Locate the cell with the specified text and output its (x, y) center coordinate. 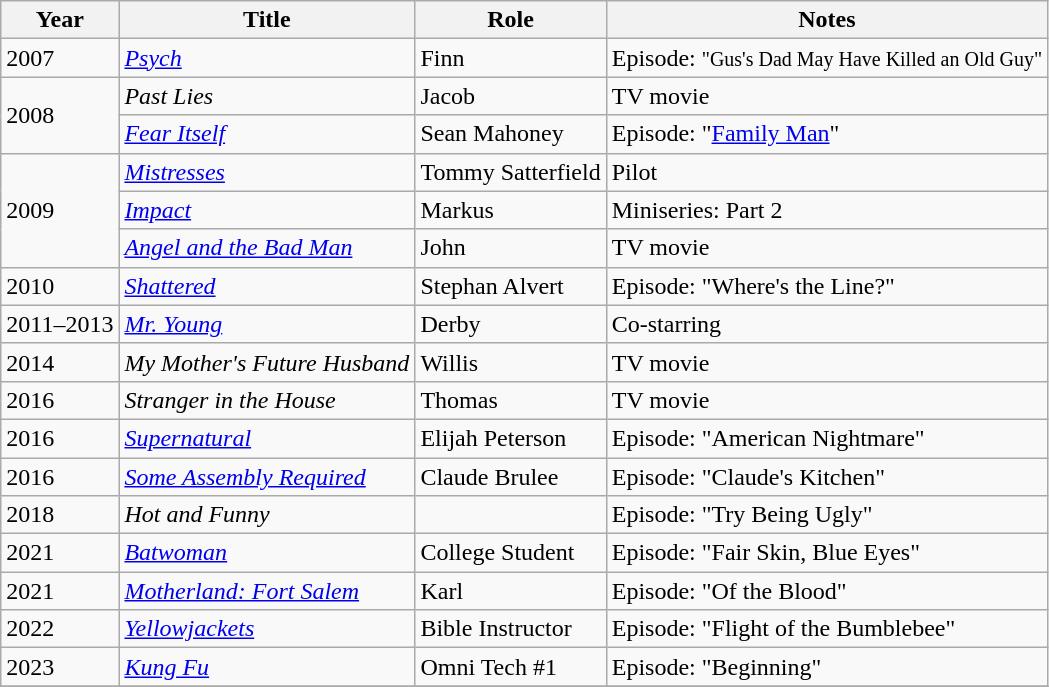
2008 (60, 115)
Bible Instructor (510, 629)
Episode: "Beginning" (826, 667)
Sean Mahoney (510, 134)
Markus (510, 210)
Jacob (510, 96)
Tommy Satterfield (510, 172)
Thomas (510, 400)
Episode: "Claude's Kitchen" (826, 477)
Episode: "Of the Blood" (826, 591)
Supernatural (267, 438)
College Student (510, 553)
Episode: "Try Being Ugly" (826, 515)
Impact (267, 210)
Mistresses (267, 172)
Motherland: Fort Salem (267, 591)
Stephan Alvert (510, 286)
Role (510, 20)
Psych (267, 58)
Year (60, 20)
Karl (510, 591)
2007 (60, 58)
Fear Itself (267, 134)
2014 (60, 362)
Stranger in the House (267, 400)
Notes (826, 20)
Miniseries: Part 2 (826, 210)
Omni Tech #1 (510, 667)
Shattered (267, 286)
2022 (60, 629)
Elijah Peterson (510, 438)
Past Lies (267, 96)
2023 (60, 667)
Episode: "Fair Skin, Blue Eyes" (826, 553)
2009 (60, 210)
Mr. Young (267, 324)
Episode: "Gus's Dad May Have Killed an Old Guy" (826, 58)
Derby (510, 324)
Episode: "Family Man" (826, 134)
John (510, 248)
2018 (60, 515)
Kung Fu (267, 667)
2011–2013 (60, 324)
Episode: "Flight of the Bumblebee" (826, 629)
Hot and Funny (267, 515)
Episode: "Where's the Line?" (826, 286)
Co-starring (826, 324)
Some Assembly Required (267, 477)
Batwoman (267, 553)
My Mother's Future Husband (267, 362)
Finn (510, 58)
Yellowjackets (267, 629)
Title (267, 20)
Angel and the Bad Man (267, 248)
Pilot (826, 172)
Claude Brulee (510, 477)
Episode: "American Nightmare" (826, 438)
2010 (60, 286)
Willis (510, 362)
